Provide the [x, y] coordinate of the cell's center where the given text is located.  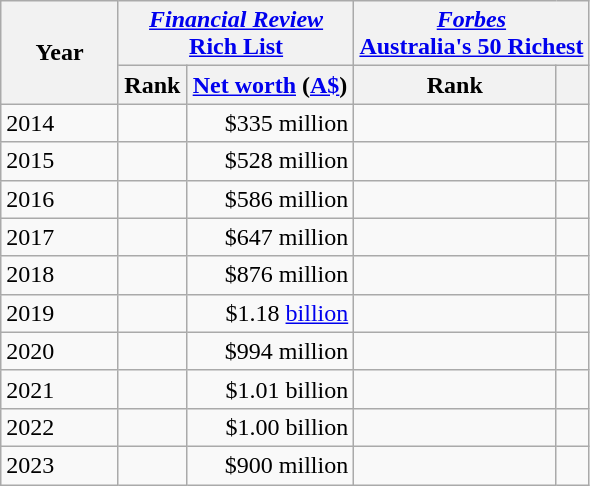
$1.01 billion [270, 389]
2018 [60, 275]
$586 million [270, 199]
$647 million [270, 237]
2017 [60, 237]
2019 [60, 313]
Net worth (A$) [270, 85]
2022 [60, 427]
2021 [60, 389]
$1.18 billion [270, 313]
2016 [60, 199]
$1.00 billion [270, 427]
Financial ReviewRich List [236, 34]
$528 million [270, 161]
$900 million [270, 465]
$876 million [270, 275]
2014 [60, 123]
ForbesAustralia's 50 Richest [472, 34]
2015 [60, 161]
Year [60, 52]
$335 million [270, 123]
2023 [60, 465]
$994 million [270, 351]
2020 [60, 351]
